Scan for the cell matching the given text and deliver its (x, y) coordinate at center. 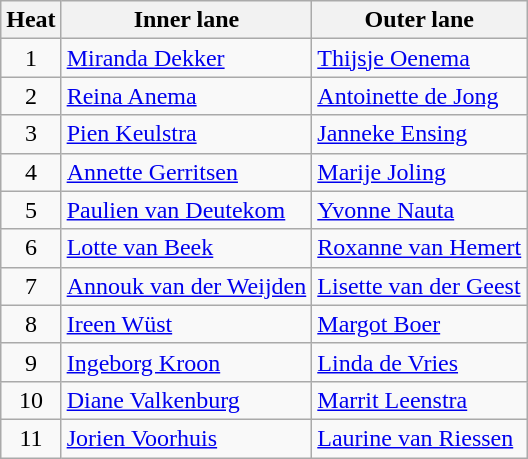
Ingeborg Kroon (186, 362)
Inner lane (186, 20)
8 (31, 324)
5 (31, 210)
Outer lane (420, 20)
4 (31, 172)
Lotte van Beek (186, 248)
7 (31, 286)
Lisette van der Geest (420, 286)
Annette Gerritsen (186, 172)
Miranda Dekker (186, 58)
1 (31, 58)
Paulien van Deutekom (186, 210)
11 (31, 438)
3 (31, 134)
Reina Anema (186, 96)
Linda de Vries (420, 362)
Annouk van der Weijden (186, 286)
10 (31, 400)
Marije Joling (420, 172)
6 (31, 248)
2 (31, 96)
Janneke Ensing (420, 134)
Thijsje Oenema (420, 58)
Heat (31, 20)
Yvonne Nauta (420, 210)
Jorien Voorhuis (186, 438)
Margot Boer (420, 324)
9 (31, 362)
Laurine van Riessen (420, 438)
Marrit Leenstra (420, 400)
Pien Keulstra (186, 134)
Roxanne van Hemert (420, 248)
Ireen Wüst (186, 324)
Antoinette de Jong (420, 96)
Diane Valkenburg (186, 400)
